Extract the [x, y] coordinate from the center of the cell holding the provided text.  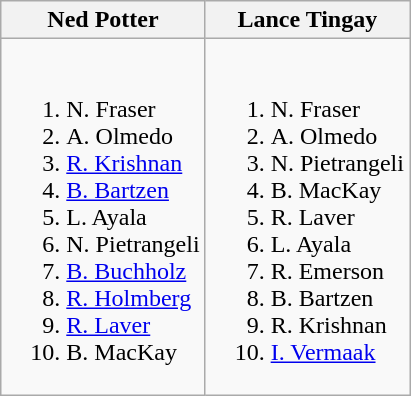
N. Fraser A. Olmedo N. Pietrangeli B. MacKay R. Laver L. Ayala R. Emerson B. Bartzen R. Krishnan I. Vermaak [307, 217]
N. Fraser A. Olmedo R. Krishnan B. Bartzen L. Ayala N. Pietrangeli B. Buchholz R. Holmberg R. Laver B. MacKay [103, 217]
Ned Potter [103, 20]
Lance Tingay [307, 20]
